Capture the cell that displays the provided text and extract its (X, Y) central coordinate. 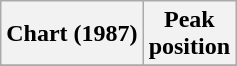
Chart (1987) (72, 34)
Peakposition (189, 34)
